Return the (x, y) coordinate for the center point of the cell that contains the specified text.  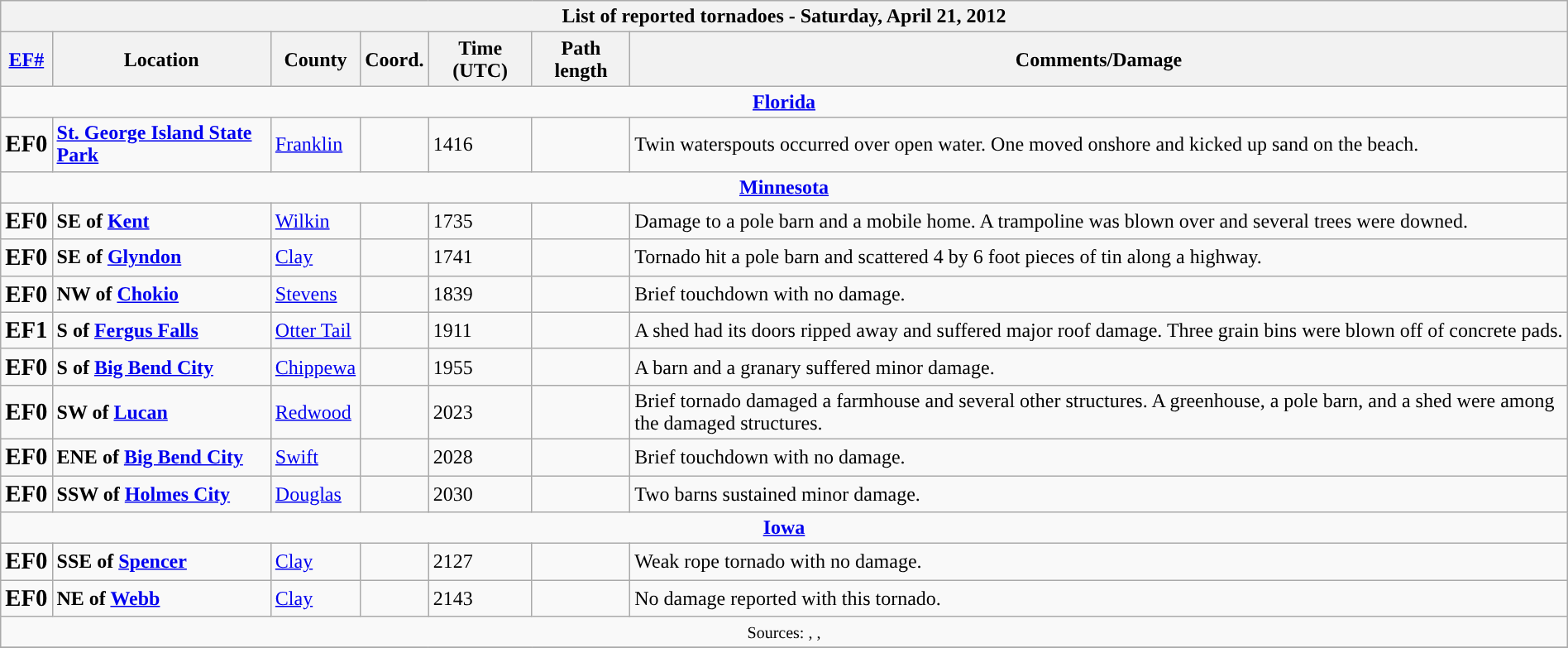
SW of Lucan (161, 412)
No damage reported with this tornado. (1099, 598)
1416 (480, 144)
Franklin (315, 144)
Sources: , , (784, 632)
Douglas (315, 493)
Florida (784, 102)
Coord. (394, 60)
ENE of Big Bend City (161, 457)
2028 (480, 457)
Iowa (784, 528)
List of reported tornadoes - Saturday, April 21, 2012 (784, 17)
Path length (581, 60)
SE of Glyndon (161, 257)
SE of Kent (161, 221)
SSE of Spencer (161, 562)
S of Fergus Falls (161, 330)
St. George Island State Park (161, 144)
Tornado hit a pole barn and scattered 4 by 6 foot pieces of tin along a highway. (1099, 257)
1911 (480, 330)
Weak rope tornado with no damage. (1099, 562)
2023 (480, 412)
A shed had its doors ripped away and suffered major roof damage. Three grain bins were blown off of concrete pads. (1099, 330)
1839 (480, 294)
1735 (480, 221)
2030 (480, 493)
Otter Tail (315, 330)
Chippewa (315, 367)
Wilkin (315, 221)
Two barns sustained minor damage. (1099, 493)
Brief tornado damaged a farmhouse and several other structures. A greenhouse, a pole barn, and a shed were among the damaged structures. (1099, 412)
NE of Webb (161, 598)
County (315, 60)
Time (UTC) (480, 60)
EF1 (26, 330)
SSW of Holmes City (161, 493)
Comments/Damage (1099, 60)
Redwood (315, 412)
2143 (480, 598)
2127 (480, 562)
Minnesota (784, 187)
Stevens (315, 294)
1955 (480, 367)
NW of Chokio (161, 294)
1741 (480, 257)
EF# (26, 60)
Swift (315, 457)
Location (161, 60)
Damage to a pole barn and a mobile home. A trampoline was blown over and several trees were downed. (1099, 221)
Twin waterspouts occurred over open water. One moved onshore and kicked up sand on the beach. (1099, 144)
S of Big Bend City (161, 367)
A barn and a granary suffered minor damage. (1099, 367)
